Return (X, Y) of the center of cell containing provided text 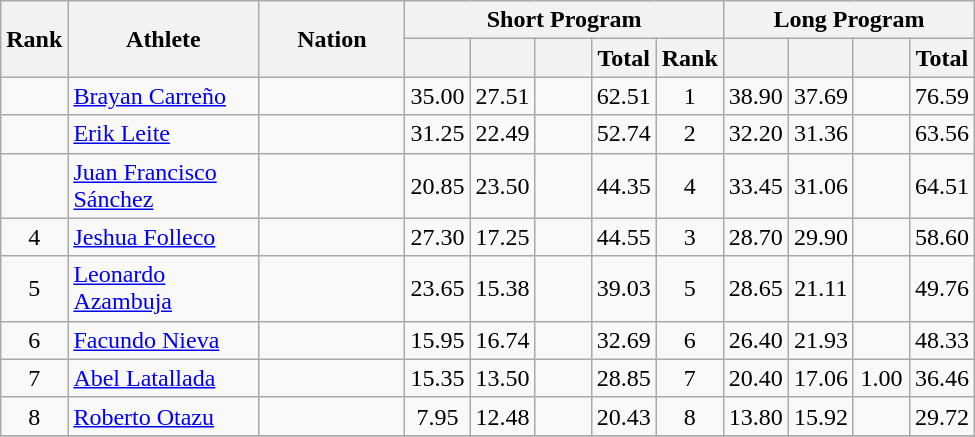
58.60 (942, 237)
12.48 (502, 416)
Erik Leite (164, 134)
Short Program (564, 20)
33.45 (756, 186)
29.90 (820, 237)
Jeshua Folleco (164, 237)
27.30 (438, 237)
17.06 (820, 378)
23.65 (438, 288)
21.93 (820, 340)
48.33 (942, 340)
13.50 (502, 378)
37.69 (820, 96)
2 (690, 134)
20.85 (438, 186)
29.72 (942, 416)
38.90 (756, 96)
7.95 (438, 416)
27.51 (502, 96)
52.74 (624, 134)
15.95 (438, 340)
Abel Latallada (164, 378)
31.06 (820, 186)
Brayan Carreño (164, 96)
63.56 (942, 134)
44.35 (624, 186)
39.03 (624, 288)
Leonardo Azambuja (164, 288)
Athlete (164, 39)
21.11 (820, 288)
1.00 (881, 378)
Roberto Otazu (164, 416)
22.49 (502, 134)
32.20 (756, 134)
17.25 (502, 237)
26.40 (756, 340)
32.69 (624, 340)
28.70 (756, 237)
Long Program (848, 20)
31.36 (820, 134)
16.74 (502, 340)
76.59 (942, 96)
49.76 (942, 288)
20.43 (624, 416)
23.50 (502, 186)
Facundo Nieva (164, 340)
20.40 (756, 378)
36.46 (942, 378)
44.55 (624, 237)
15.35 (438, 378)
64.51 (942, 186)
28.65 (756, 288)
Juan Francisco Sánchez (164, 186)
3 (690, 237)
1 (690, 96)
Nation (332, 39)
35.00 (438, 96)
62.51 (624, 96)
28.85 (624, 378)
15.38 (502, 288)
15.92 (820, 416)
31.25 (438, 134)
13.80 (756, 416)
